Provide the [X, Y] coordinate of the cell's center where the given text is located.  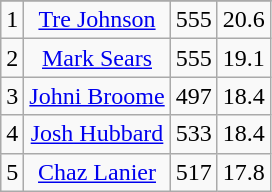
3 [12, 96]
4 [12, 134]
Tre Johnson [97, 20]
Josh Hubbard [97, 134]
17.8 [244, 172]
497 [194, 96]
5 [12, 172]
1 [12, 20]
533 [194, 134]
19.1 [244, 58]
Chaz Lanier [97, 172]
2 [12, 58]
Mark Sears [97, 58]
20.6 [244, 20]
Johni Broome [97, 96]
517 [194, 172]
